From the cell containing the given text, extract its center point as (x, y) coordinate. 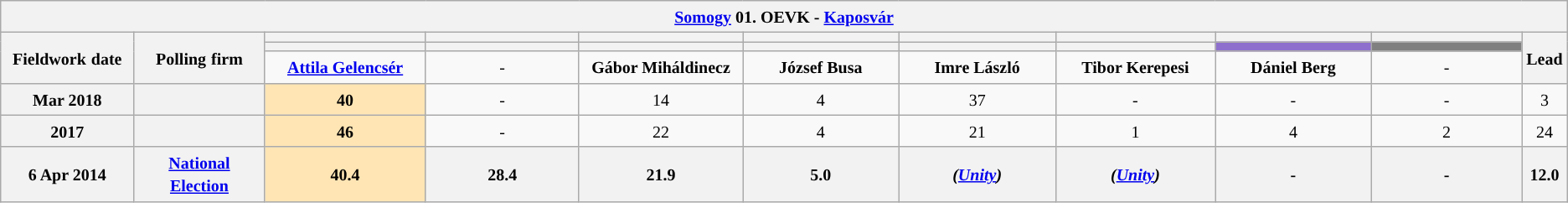
40 (345, 99)
40.4 (345, 174)
National Election (199, 174)
14 (660, 99)
37 (977, 99)
Attila Gelencsér (345, 67)
Somogy 01. OEVK - Kaposvár (784, 17)
József Busa (821, 67)
Gábor Miháldinecz (660, 67)
Mar 2018 (67, 99)
21.9 (660, 174)
2017 (67, 131)
28.4 (503, 174)
21 (977, 131)
Imre László (977, 67)
Polling firm (199, 58)
2 (1446, 131)
5.0 (821, 174)
12.0 (1545, 174)
Fieldwork date (67, 58)
6 Apr 2014 (67, 174)
46 (345, 131)
1 (1135, 131)
Dániel Berg (1293, 67)
24 (1545, 131)
22 (660, 131)
Lead (1545, 58)
3 (1545, 99)
Tibor Kerepesi (1135, 67)
